Return (x, y) of the center of cell containing provided text 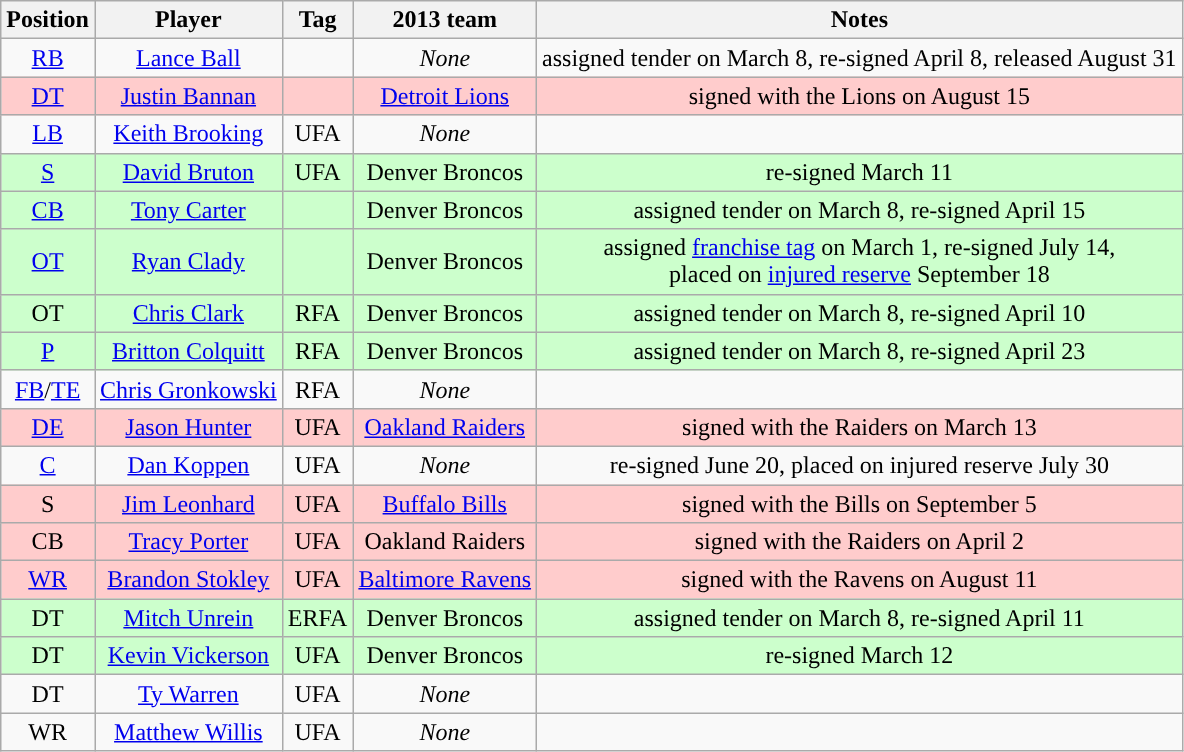
Tracy Porter (188, 542)
Keith Brooking (188, 134)
Mitch Unrein (188, 618)
LB (48, 134)
signed with the Raiders on April 2 (860, 542)
assigned franchise tag on March 1, re-signed July 14,placed on injured reserve September 18 (860, 262)
ERFA (318, 618)
assigned tender on March 8, re-signed April 10 (860, 313)
assigned tender on March 8, re-signed April 23 (860, 351)
Chris Clark (188, 313)
Tag (318, 20)
P (48, 351)
DE (48, 427)
RB (48, 58)
Buffalo Bills (445, 503)
signed with the Raiders on March 13 (860, 427)
signed with the Lions on August 15 (860, 96)
Player (188, 20)
assigned tender on March 8, re-signed April 15 (860, 210)
Jason Hunter (188, 427)
Position (48, 20)
Justin Bannan (188, 96)
C (48, 465)
Dan Koppen (188, 465)
assigned tender on March 8, re-signed April 11 (860, 618)
FB/TE (48, 389)
re-signed June 20, placed on injured reserve July 30 (860, 465)
Britton Colquitt (188, 351)
Jim Leonhard (188, 503)
re-signed March 11 (860, 172)
Ty Warren (188, 694)
Tony Carter (188, 210)
assigned tender on March 8, re-signed April 8, released August 31 (860, 58)
Baltimore Ravens (445, 580)
Notes (860, 20)
Ryan Clady (188, 262)
Lance Ball (188, 58)
Matthew Willis (188, 732)
Detroit Lions (445, 96)
re-signed March 12 (860, 656)
2013 team (445, 20)
Kevin Vickerson (188, 656)
signed with the Ravens on August 11 (860, 580)
David Bruton (188, 172)
signed with the Bills on September 5 (860, 503)
Brandon Stokley (188, 580)
Chris Gronkowski (188, 389)
